Pinpoint the cell where the given text exists, returning its [x, y] midpoint coordinate. 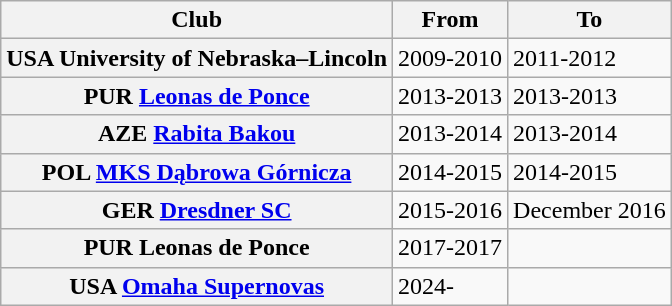
To [590, 20]
December 2016 [590, 210]
USA Omaha Supernovas [197, 286]
2009-2010 [450, 58]
2017-2017 [450, 248]
USA University of Nebraska–Lincoln [197, 58]
From [450, 20]
AZE Rabita Bakou [197, 134]
Club [197, 20]
GER Dresdner SC [197, 210]
POL MKS Dąbrowa Górnicza [197, 172]
2011-2012 [590, 58]
2024- [450, 286]
2015-2016 [450, 210]
